Return the (x, y) coordinate for the center point of the cell that contains the specified text.  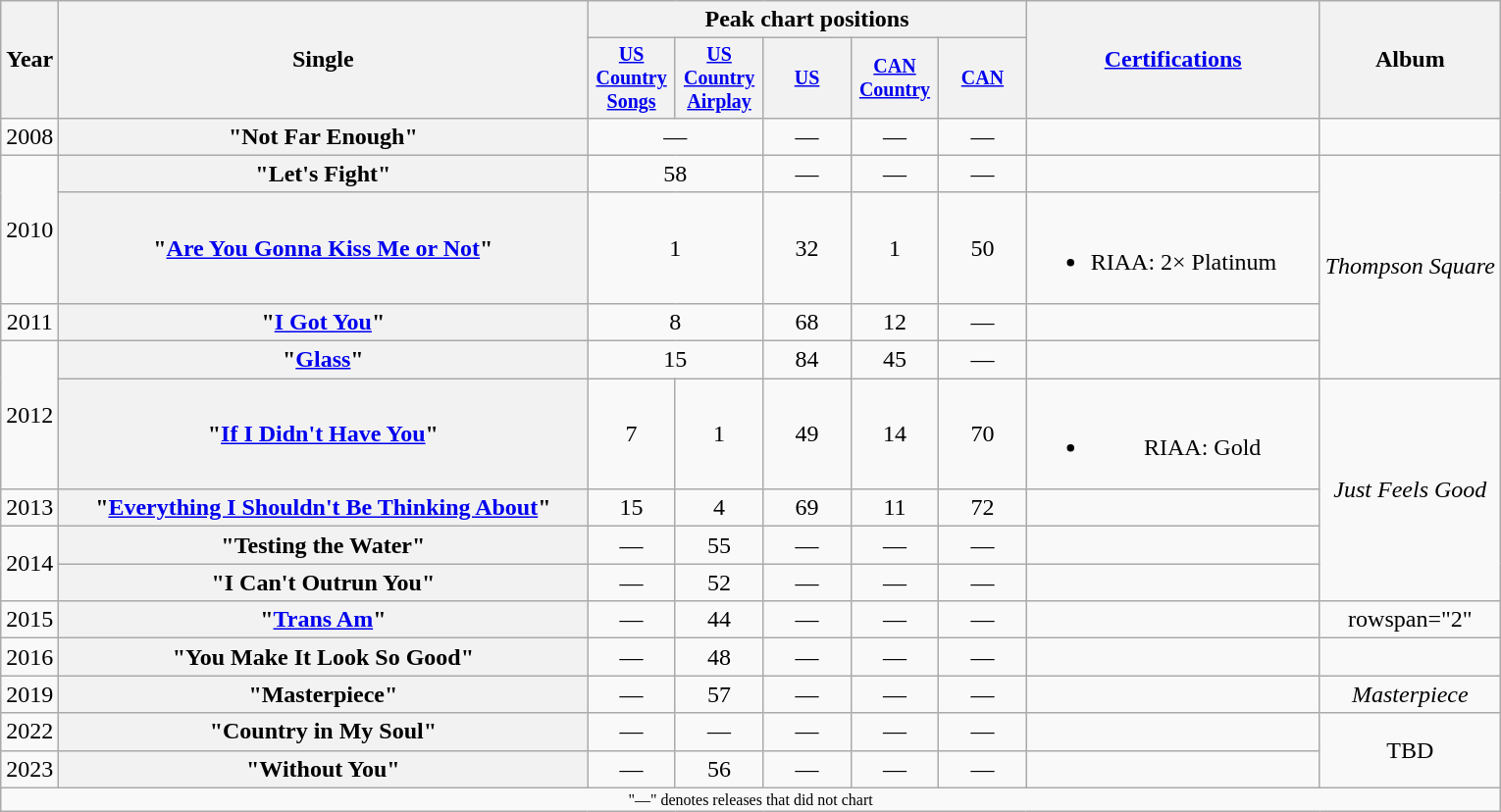
12 (895, 322)
45 (895, 360)
68 (806, 322)
US Country Songs (632, 78)
2014 (29, 564)
84 (806, 360)
Album (1410, 60)
2010 (29, 229)
2015 (29, 620)
"Glass" (324, 360)
2008 (29, 136)
Just Feels Good (1410, 490)
Masterpiece (1410, 694)
"I Got You" (324, 322)
Year (29, 60)
57 (718, 694)
"If I Didn't Have You" (324, 433)
"You Make It Look So Good" (324, 657)
"Masterpiece" (324, 694)
14 (895, 433)
2023 (29, 769)
56 (718, 769)
Peak chart positions (806, 20)
Certifications (1173, 60)
8 (675, 322)
Thompson Square (1410, 267)
CAN Country (895, 78)
"—" denotes releases that did not chart (751, 799)
11 (895, 508)
US (806, 78)
58 (675, 174)
52 (718, 583)
2022 (29, 732)
55 (718, 545)
"Everything I Shouldn't Be Thinking About" (324, 508)
"Not Far Enough" (324, 136)
rowspan="2" (1410, 620)
US Country Airplay (718, 78)
32 (806, 247)
TBD (1410, 750)
70 (983, 433)
Single (324, 60)
"Let's Fight" (324, 174)
48 (718, 657)
"Country in My Soul" (324, 732)
2013 (29, 508)
49 (806, 433)
2016 (29, 657)
4 (718, 508)
69 (806, 508)
2011 (29, 322)
72 (983, 508)
CAN (983, 78)
RIAA: 2× Platinum (1173, 247)
RIAA: Gold (1173, 433)
2012 (29, 416)
"Trans Am" (324, 620)
2019 (29, 694)
"Are You Gonna Kiss Me or Not" (324, 247)
50 (983, 247)
44 (718, 620)
"Without You" (324, 769)
7 (632, 433)
"I Can't Outrun You" (324, 583)
"Testing the Water" (324, 545)
